Provide the [X, Y] coordinate of the cell's center where the given text is located.  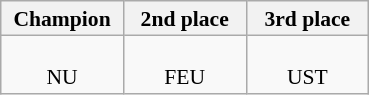
FEU [184, 64]
2nd place [184, 18]
Champion [62, 18]
3rd place [308, 18]
NU [62, 64]
UST [308, 64]
